Extract the [x, y] coordinate from the center of the cell holding the provided text.  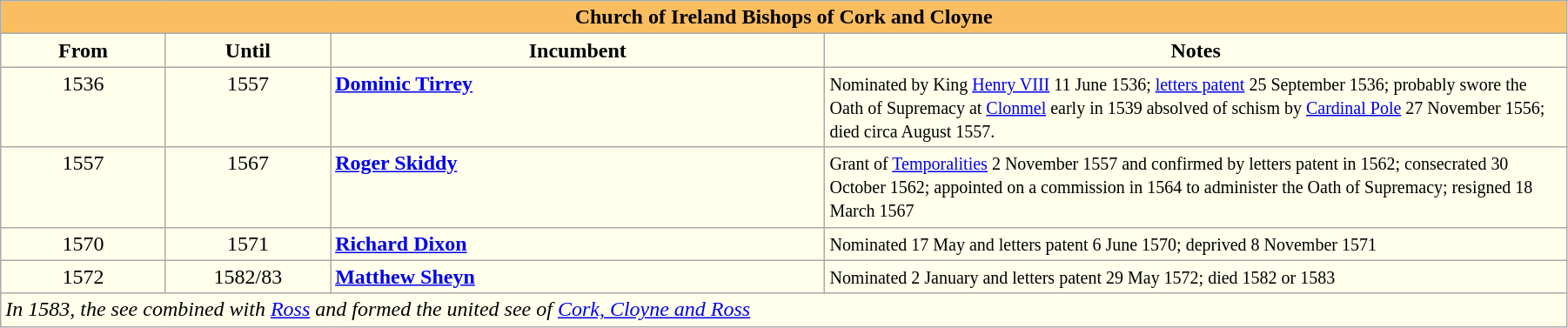
Church of Ireland Bishops of Cork and Cloyne [784, 17]
Richard Dixon [578, 244]
Nominated 17 May and letters patent 6 June 1570; deprived 8 November 1571 [1196, 244]
Dominic Tirrey [578, 107]
1567 [247, 187]
In 1583, the see combined with Ross and formed the united see of Cork, Cloyne and Ross [784, 310]
Until [247, 50]
1570 [84, 244]
Roger Skiddy [578, 187]
Nominated 2 January and letters patent 29 May 1572; died 1582 or 1583 [1196, 277]
Incumbent [578, 50]
1572 [84, 277]
1571 [247, 244]
Notes [1196, 50]
1582/83 [247, 277]
1536 [84, 107]
From [84, 50]
Matthew Sheyn [578, 277]
